Determine the (x, y) coordinate at the center of the cell enclosing the given text.  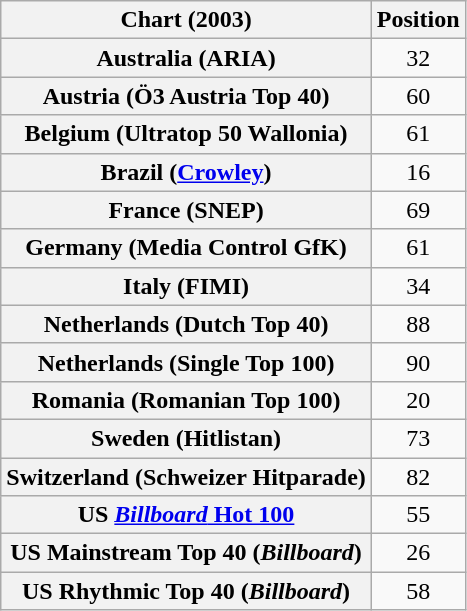
69 (418, 210)
34 (418, 286)
Position (418, 20)
32 (418, 58)
Netherlands (Dutch Top 40) (186, 324)
Germany (Media Control GfK) (186, 248)
Italy (FIMI) (186, 286)
Chart (2003) (186, 20)
Belgium (Ultratop 50 Wallonia) (186, 134)
US Rhythmic Top 40 (Billboard) (186, 591)
Sweden (Hitlistan) (186, 438)
88 (418, 324)
55 (418, 515)
82 (418, 477)
16 (418, 172)
Brazil (Crowley) (186, 172)
60 (418, 96)
Australia (ARIA) (186, 58)
Netherlands (Single Top 100) (186, 362)
Switzerland (Schweizer Hitparade) (186, 477)
Austria (Ö3 Austria Top 40) (186, 96)
Romania (Romanian Top 100) (186, 400)
73 (418, 438)
58 (418, 591)
20 (418, 400)
26 (418, 553)
US Mainstream Top 40 (Billboard) (186, 553)
France (SNEP) (186, 210)
90 (418, 362)
US Billboard Hot 100 (186, 515)
